Search for the cell housing the specified text and yield its (x, y) center coordinate. 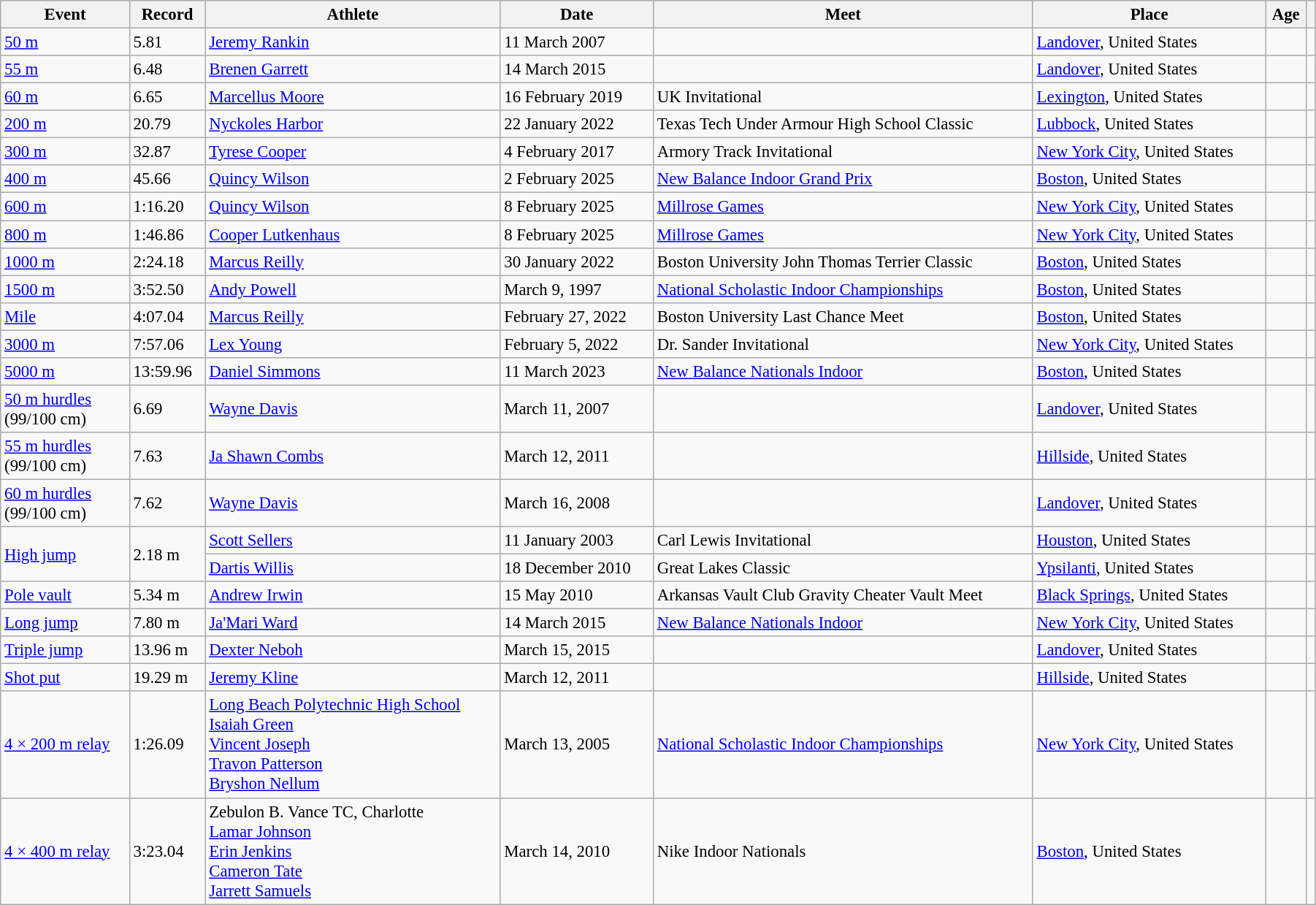
2 February 2025 (577, 179)
7.62 (167, 503)
3000 m (66, 344)
800 m (66, 234)
Lex Young (353, 344)
Texas Tech Under Armour High School Classic (843, 124)
Marcellus Moore (353, 97)
32.87 (167, 152)
5.81 (167, 42)
55 m hurdles(99/100 cm) (66, 456)
Scott Sellers (353, 541)
Triple jump (66, 650)
Date (577, 15)
Ypsilanti, United States (1149, 568)
11 January 2003 (577, 541)
50 m hurdles(99/100 cm) (66, 409)
Shot put (66, 678)
Andy Powell (353, 289)
5.34 m (167, 595)
4 February 2017 (577, 152)
13:59.96 (167, 372)
Cooper Lutkenhaus (353, 234)
Mile (66, 316)
Pole vault (66, 595)
Record (167, 15)
16 February 2019 (577, 97)
3:23.04 (167, 851)
7.63 (167, 456)
Great Lakes Classic (843, 568)
1000 m (66, 261)
February 27, 2022 (577, 316)
60 m (66, 97)
Black Springs, United States (1149, 595)
Athlete (353, 15)
Jeremy Kline (353, 678)
Tyrese Cooper (353, 152)
Armory Track Invitational (843, 152)
March 14, 2010 (577, 851)
2.18 m (167, 554)
19.29 m (167, 678)
High jump (66, 554)
Dartis Willis (353, 568)
1:46.86 (167, 234)
Ja'Mari Ward (353, 623)
Jeremy Rankin (353, 42)
4 × 400 m relay (66, 851)
Houston, United States (1149, 541)
Boston University John Thomas Terrier Classic (843, 261)
600 m (66, 207)
18 December 2010 (577, 568)
New Balance Indoor Grand Prix (843, 179)
Dr. Sander Invitational (843, 344)
7:57.06 (167, 344)
22 January 2022 (577, 124)
4:07.04 (167, 316)
Place (1149, 15)
7.80 m (167, 623)
Long jump (66, 623)
300 m (66, 152)
3:52.50 (167, 289)
Event (66, 15)
1:26.09 (167, 745)
1500 m (66, 289)
UK Invitational (843, 97)
45.66 (167, 179)
5000 m (66, 372)
50 m (66, 42)
Carl Lewis Invitational (843, 541)
11 March 2007 (577, 42)
Age (1285, 15)
Nyckoles Harbor (353, 124)
Andrew Irwin (353, 595)
March 15, 2015 (577, 650)
200 m (66, 124)
30 January 2022 (577, 261)
13.96 m (167, 650)
March 9, 1997 (577, 289)
15 May 2010 (577, 595)
11 March 2023 (577, 372)
Long Beach Polytechnic High SchoolIsaiah GreenVincent JosephTravon PattersonBryshon Nellum (353, 745)
March 11, 2007 (577, 409)
Zebulon B. Vance TC, CharlotteLamar JohnsonErin JenkinsCameron TateJarrett Samuels (353, 851)
20.79 (167, 124)
Dexter Neboh (353, 650)
March 13, 2005 (577, 745)
6.65 (167, 97)
Ja Shawn Combs (353, 456)
Lubbock, United States (1149, 124)
Brenen Garrett (353, 69)
February 5, 2022 (577, 344)
6.48 (167, 69)
60 m hurdles(99/100 cm) (66, 503)
55 m (66, 69)
2:24.18 (167, 261)
Meet (843, 15)
Arkansas Vault Club Gravity Cheater Vault Meet (843, 595)
1:16.20 (167, 207)
400 m (66, 179)
Daniel Simmons (353, 372)
Boston University Last Chance Meet (843, 316)
March 16, 2008 (577, 503)
4 × 200 m relay (66, 745)
6.69 (167, 409)
Nike Indoor Nationals (843, 851)
Lexington, United States (1149, 97)
